Return [x, y] of the center of cell containing provided text 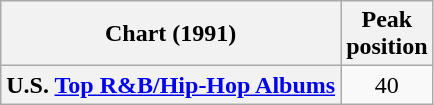
U.S. Top R&B/Hip-Hop Albums [171, 85]
Peakposition [387, 34]
40 [387, 85]
Chart (1991) [171, 34]
